Identify which cell holds the provided text, then report its (X, Y) central coordinate. 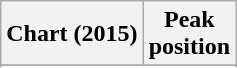
Chart (2015) (72, 34)
Peakposition (189, 34)
